Identify which cell holds the provided text, then report its (X, Y) central coordinate. 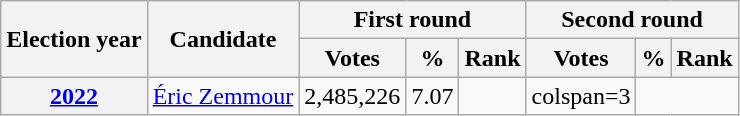
7.07 (432, 96)
Election year (74, 39)
Second round (632, 20)
2,485,226 (352, 96)
colspan=3 (581, 96)
First round (412, 20)
Candidate (223, 39)
2022 (74, 96)
Éric Zemmour (223, 96)
